Locate the cell with the specified text and output its (x, y) center coordinate. 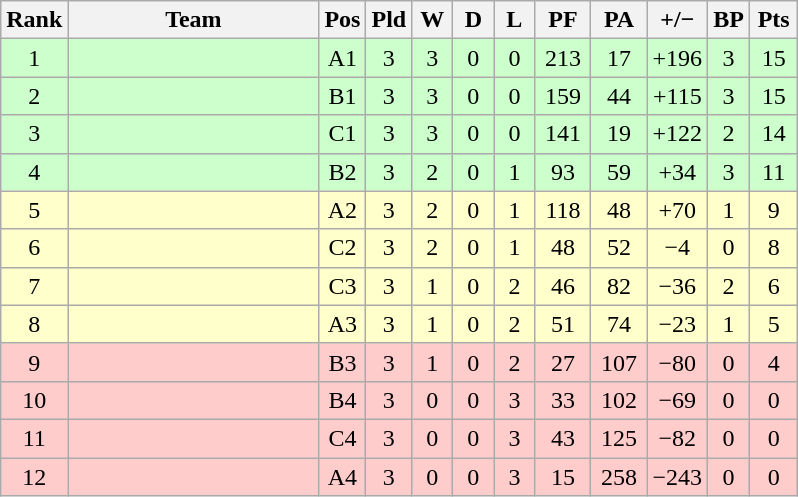
L (514, 20)
59 (619, 172)
51 (563, 324)
107 (619, 362)
B1 (342, 96)
−23 (678, 324)
B4 (342, 400)
Rank (34, 20)
19 (619, 134)
Pos (342, 20)
17 (619, 58)
C1 (342, 134)
159 (563, 96)
A3 (342, 324)
B2 (342, 172)
27 (563, 362)
125 (619, 438)
PF (563, 20)
W (432, 20)
+/− (678, 20)
7 (34, 286)
43 (563, 438)
−4 (678, 248)
C4 (342, 438)
−243 (678, 477)
10 (34, 400)
52 (619, 248)
+34 (678, 172)
BP (729, 20)
258 (619, 477)
D (474, 20)
33 (563, 400)
+122 (678, 134)
B3 (342, 362)
−36 (678, 286)
93 (563, 172)
−69 (678, 400)
+115 (678, 96)
46 (563, 286)
118 (563, 210)
14 (774, 134)
102 (619, 400)
−80 (678, 362)
12 (34, 477)
A2 (342, 210)
Pts (774, 20)
82 (619, 286)
74 (619, 324)
+196 (678, 58)
C3 (342, 286)
141 (563, 134)
A1 (342, 58)
213 (563, 58)
Team (194, 20)
PA (619, 20)
−82 (678, 438)
A4 (342, 477)
+70 (678, 210)
Pld (389, 20)
C2 (342, 248)
44 (619, 96)
